Pinpoint the cell where the given text exists, returning its (x, y) midpoint coordinate. 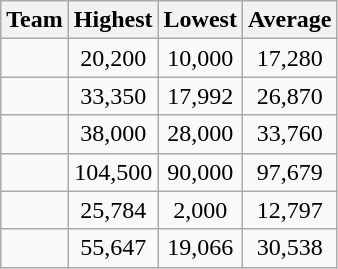
19,066 (200, 248)
90,000 (200, 172)
38,000 (113, 134)
33,760 (290, 134)
10,000 (200, 58)
20,200 (113, 58)
12,797 (290, 210)
Lowest (200, 20)
Highest (113, 20)
Team (35, 20)
2,000 (200, 210)
Average (290, 20)
30,538 (290, 248)
97,679 (290, 172)
33,350 (113, 96)
104,500 (113, 172)
26,870 (290, 96)
55,647 (113, 248)
17,280 (290, 58)
28,000 (200, 134)
25,784 (113, 210)
17,992 (200, 96)
